Extract the (x, y) coordinate from the center of the cell holding the provided text.  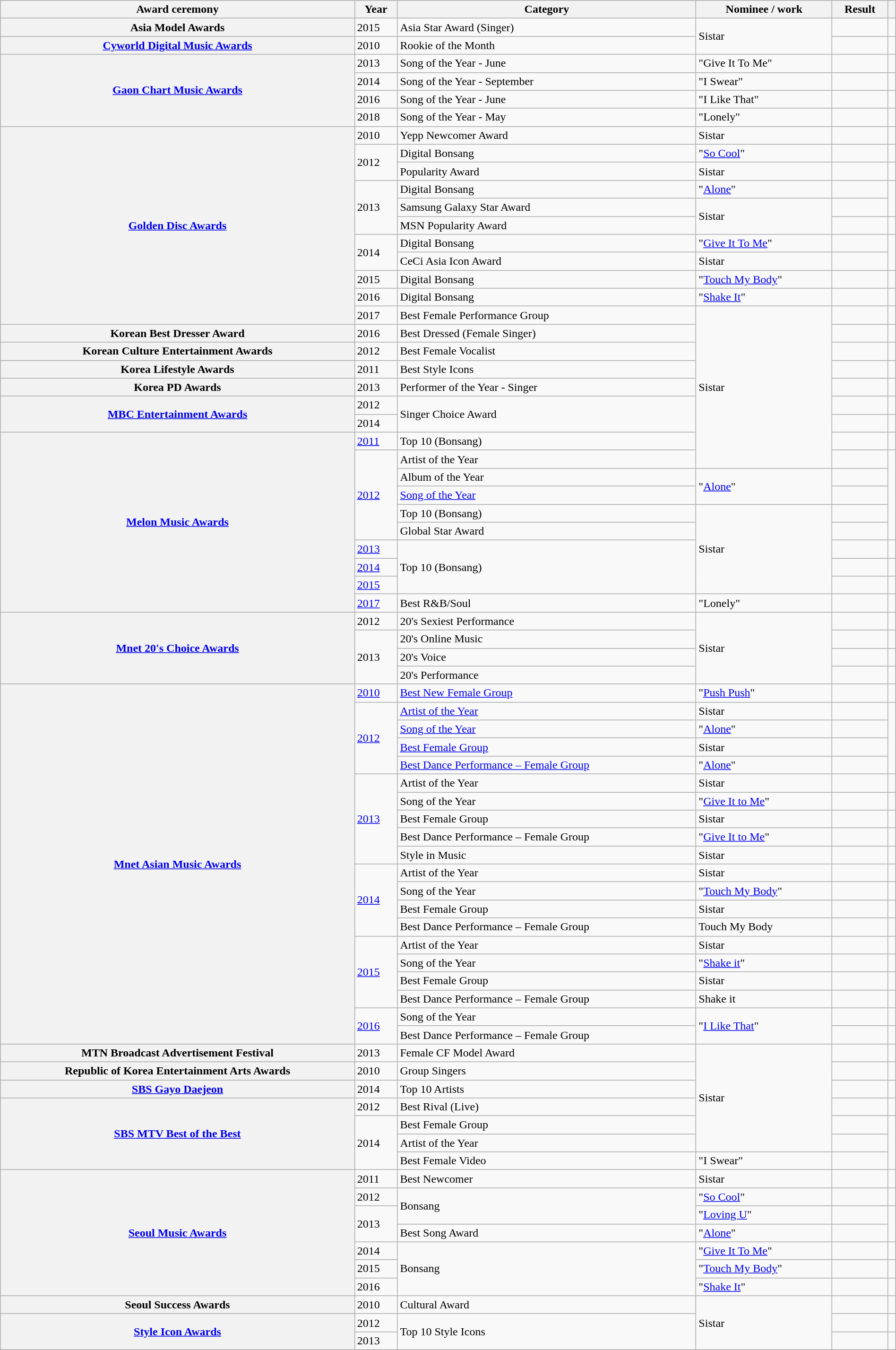
Global Star Award (547, 531)
Best Rival (Live) (547, 1107)
MTN Broadcast Advertisement Festival (178, 1053)
Female CF Model Award (547, 1053)
Best New Female Group (547, 693)
Asia Star Award (Singer) (547, 27)
Rookie of the Month (547, 45)
Album of the Year (547, 477)
Korea Lifestyle Awards (178, 369)
Style in Music (547, 855)
"Shake it" (764, 963)
MSN Popularity Award (547, 225)
Best R&B/Soul (547, 603)
Popularity Award (547, 171)
Mnet Asian Music Awards (178, 864)
Seoul Success Awards (178, 1305)
Korea PD Awards (178, 387)
Song of the Year - May (547, 117)
Samsung Galaxy Star Award (547, 207)
Best Newcomer (547, 1179)
Top 10 Style Icons (547, 1332)
Best Female Video (547, 1161)
Year (376, 9)
20's Performance (547, 675)
Yepp Newcomer Award (547, 135)
Shake it (764, 999)
20's Online Music (547, 639)
Asia Model Awards (178, 27)
Melon Music Awards (178, 522)
Award ceremony (178, 9)
Top 10 Artists (547, 1089)
Cultural Award (547, 1305)
Korean Best Dresser Award (178, 333)
2018 (376, 117)
Group Singers (547, 1071)
Best Song Award (547, 1233)
Best Female Performance Group (547, 315)
Best Dressed (Female Singer) (547, 333)
Performer of the Year - Singer (547, 387)
Touch My Body (764, 927)
Result (860, 9)
Nominee / work (764, 9)
MBC Entertainment Awards (178, 414)
20's Voice (547, 657)
CeCi Asia Icon Award (547, 261)
Best Female Vocalist (547, 351)
Mnet 20's Choice Awards (178, 648)
Gaon Chart Music Awards (178, 90)
"Push Push" (764, 693)
Korean Culture Entertainment Awards (178, 351)
SBS Gayo Daejeon (178, 1089)
Cyworld Digital Music Awards (178, 45)
Republic of Korea Entertainment Arts Awards (178, 1071)
Category (547, 9)
SBS MTV Best of the Best (178, 1134)
Singer Choice Award (547, 414)
20's Sexiest Performance (547, 621)
Seoul Music Awards (178, 1233)
Style Icon Awards (178, 1332)
Golden Disc Awards (178, 225)
Best Style Icons (547, 369)
"Loving U" (764, 1215)
Song of the Year - September (547, 81)
